For the text-containing cell, return its midpoint in [x, y] coordinate format. 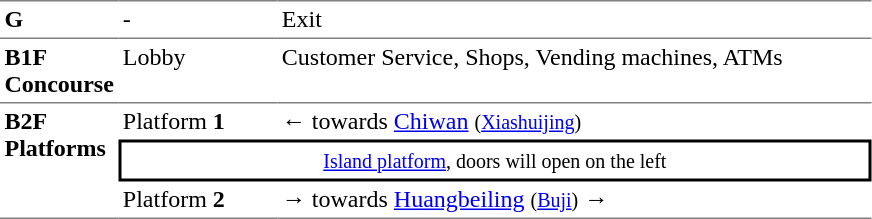
Exit [574, 19]
← towards Chiwan (Xiashuijing) [574, 122]
Platform 1 [198, 122]
B1FConcourse [59, 71]
- [198, 19]
Customer Service, Shops, Vending machines, ATMs [574, 71]
G [59, 19]
Island platform, doors will open on the left [494, 161]
Lobby [198, 71]
